Locate the cell with the specified text and output its (x, y) center coordinate. 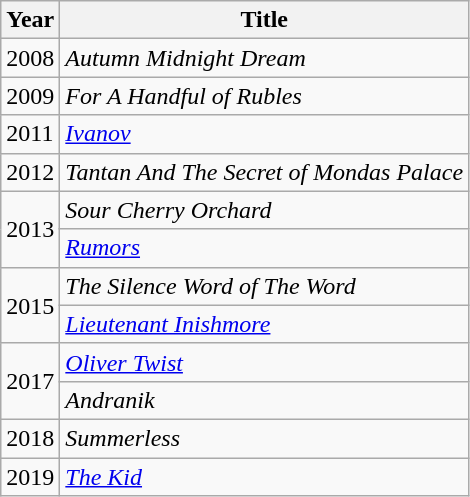
2017 (30, 381)
2012 (30, 172)
2018 (30, 438)
Summerless (264, 438)
2019 (30, 477)
2008 (30, 58)
The Kid (264, 477)
For A Handful of Rubles (264, 96)
Autumn Midnight Dream (264, 58)
Tantan And The Secret of Mondas Palace (264, 172)
2015 (30, 305)
Title (264, 20)
2009 (30, 96)
2013 (30, 229)
Andranik (264, 400)
Year (30, 20)
Rumors (264, 248)
Sour Cherry Orchard (264, 210)
Lieutenant Inishmore (264, 324)
Oliver Twist (264, 362)
Ivanov (264, 134)
The Silence Word of The Word (264, 286)
2011 (30, 134)
